Determine the (X, Y) coordinate at the center of the cell enclosing the given text.  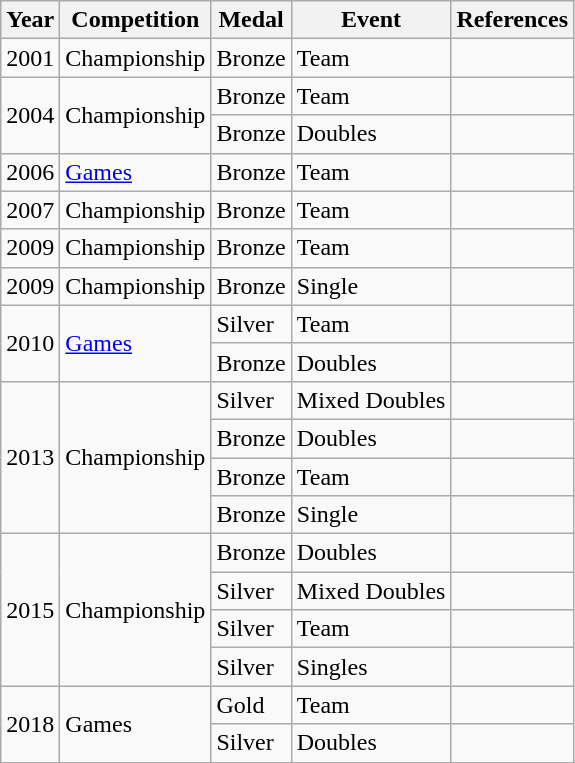
2013 (30, 457)
2007 (30, 210)
Competition (136, 20)
Medal (251, 20)
Gold (251, 705)
2015 (30, 610)
2010 (30, 343)
Year (30, 20)
2006 (30, 172)
2018 (30, 724)
References (512, 20)
Event (371, 20)
2001 (30, 58)
Singles (371, 667)
2004 (30, 115)
